Identify which cell holds the provided text, then report its (X, Y) central coordinate. 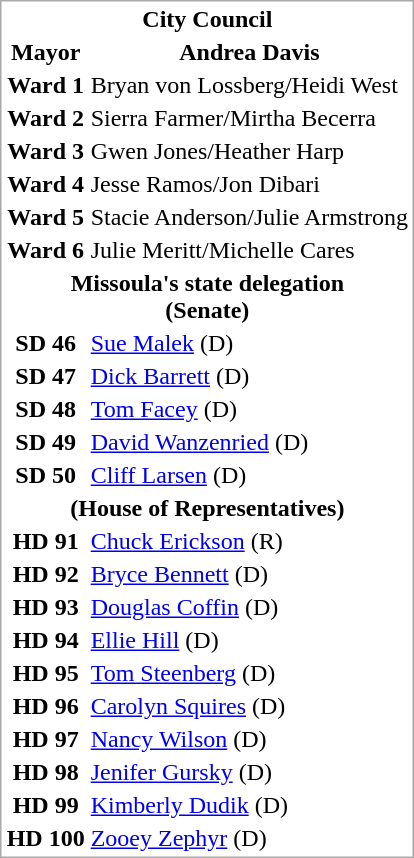
Bryce Bennett (D) (249, 575)
City Council (207, 19)
Douglas Coffin (D) (249, 607)
Ward 3 (46, 151)
HD 99 (46, 805)
(House of Representatives) (207, 509)
HD 100 (46, 839)
HD 92 (46, 575)
Tom Facey (D) (249, 409)
SD 47 (46, 377)
Cliff Larsen (D) (249, 475)
Zooey Zephyr (D) (249, 839)
HD 94 (46, 641)
Jenifer Gursky (D) (249, 773)
Ward 5 (46, 217)
Sue Malek (D) (249, 343)
SD 48 (46, 409)
Ellie Hill (D) (249, 641)
Gwen Jones/Heather Harp (249, 151)
Dick Barrett (D) (249, 377)
Bryan von Lossberg/Heidi West (249, 85)
Kimberly Dudik (D) (249, 805)
Missoula's state delegation(Senate) (207, 296)
Mayor (46, 53)
Carolyn Squires (D) (249, 707)
Julie Meritt/Michelle Cares (249, 251)
Nancy Wilson (D) (249, 739)
Sierra Farmer/Mirtha Becerra (249, 119)
SD 50 (46, 475)
HD 95 (46, 673)
Tom Steenberg (D) (249, 673)
Chuck Erickson (R) (249, 541)
Ward 4 (46, 185)
Jesse Ramos/Jon Dibari (249, 185)
Ward 2 (46, 119)
SD 49 (46, 443)
David Wanzenried (D) (249, 443)
SD 46 (46, 343)
Ward 1 (46, 85)
HD 96 (46, 707)
Stacie Anderson/Julie Armstrong (249, 217)
HD 91 (46, 541)
HD 97 (46, 739)
HD 98 (46, 773)
Andrea Davis (249, 53)
HD 93 (46, 607)
Ward 6 (46, 251)
